Detect which cell encompasses the target text, then output its [X, Y] center coordinate. 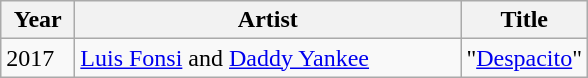
Artist [268, 20]
Luis Fonsi and Daddy Yankee [268, 58]
Year [38, 20]
Title [524, 20]
2017 [38, 58]
"Despacito" [524, 58]
